Pinpoint the cell where the given text exists, returning its [x, y] midpoint coordinate. 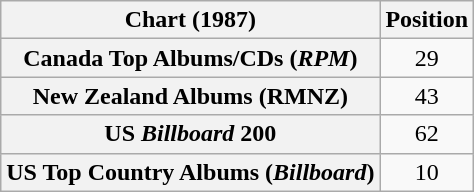
US Top Country Albums (Billboard) [190, 172]
10 [427, 172]
US Billboard 200 [190, 134]
Position [427, 20]
29 [427, 58]
Canada Top Albums/CDs (RPM) [190, 58]
62 [427, 134]
Chart (1987) [190, 20]
43 [427, 96]
New Zealand Albums (RMNZ) [190, 96]
